Pinpoint the cell where the given text exists, returning its (x, y) midpoint coordinate. 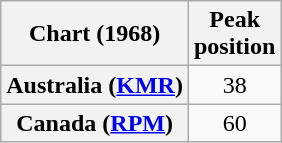
Peakposition (234, 34)
Canada (RPM) (95, 123)
38 (234, 85)
60 (234, 123)
Chart (1968) (95, 34)
Australia (KMR) (95, 85)
